For the text-containing cell, return its midpoint in [x, y] coordinate format. 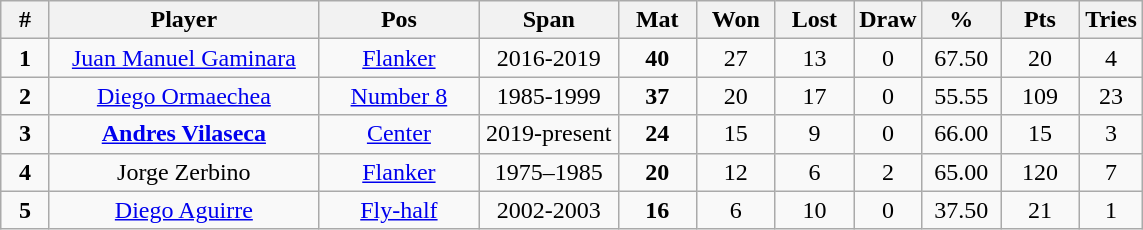
Fly-half [398, 210]
Lost [814, 20]
40 [658, 58]
Tries [1111, 20]
21 [1040, 210]
Diego Ormaechea [184, 96]
1975–1985 [548, 172]
2002-2003 [548, 210]
27 [736, 58]
66.00 [962, 134]
9 [814, 134]
37.50 [962, 210]
24 [658, 134]
Player [184, 20]
109 [1040, 96]
Mat [658, 20]
16 [658, 210]
120 [1040, 172]
7 [1111, 172]
Pos [398, 20]
Juan Manuel Gaminara [184, 58]
55.55 [962, 96]
65.00 [962, 172]
Center [398, 134]
67.50 [962, 58]
2016-2019 [548, 58]
Won [736, 20]
Number 8 [398, 96]
Andres Vilaseca [184, 134]
37 [658, 96]
1985-1999 [548, 96]
13 [814, 58]
Jorge Zerbino [184, 172]
5 [26, 210]
Span [548, 20]
12 [736, 172]
10 [814, 210]
Diego Aguirre [184, 210]
% [962, 20]
17 [814, 96]
Pts [1040, 20]
Draw [888, 20]
# [26, 20]
2019-present [548, 134]
23 [1111, 96]
